Return the [X, Y] coordinate for the center point of the cell that contains the specified text.  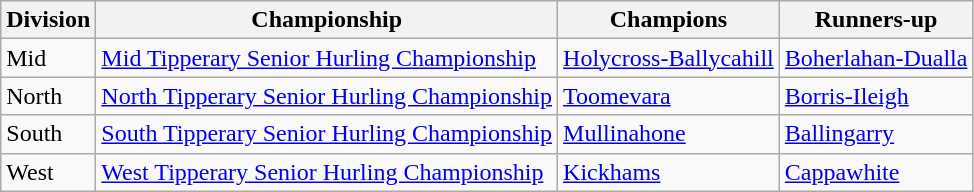
Mid Tipperary Senior Hurling Championship [327, 58]
North [48, 96]
Holycross-Ballycahill [669, 58]
Mullinahone [669, 134]
Boherlahan-Dualla [876, 58]
Championship [327, 20]
Cappawhite [876, 172]
Borris-Ileigh [876, 96]
West Tipperary Senior Hurling Championship [327, 172]
North Tipperary Senior Hurling Championship [327, 96]
South Tipperary Senior Hurling Championship [327, 134]
Division [48, 20]
Champions [669, 20]
Runners-up [876, 20]
South [48, 134]
Ballingarry [876, 134]
West [48, 172]
Kickhams [669, 172]
Mid [48, 58]
Toomevara [669, 96]
